From the cell containing the given text, extract its center point as (X, Y) coordinate. 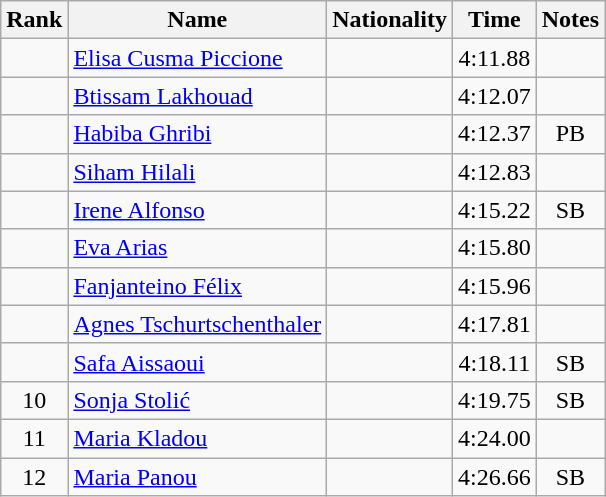
Time (494, 20)
Irene Alfonso (198, 210)
Siham Hilali (198, 172)
Maria Kladou (198, 438)
4:17.81 (494, 324)
Eva Arias (198, 248)
4:15.96 (494, 286)
Elisa Cusma Piccione (198, 58)
4:11.88 (494, 58)
10 (34, 400)
12 (34, 477)
4:18.11 (494, 362)
Nationality (390, 20)
Habiba Ghribi (198, 134)
Btissam Lakhouad (198, 96)
4:12.37 (494, 134)
Sonja Stolić (198, 400)
4:19.75 (494, 400)
Rank (34, 20)
4:15.80 (494, 248)
PB (570, 134)
11 (34, 438)
4:26.66 (494, 477)
Fanjanteino Félix (198, 286)
Maria Panou (198, 477)
4:12.07 (494, 96)
Name (198, 20)
Agnes Tschurtschenthaler (198, 324)
4:15.22 (494, 210)
Notes (570, 20)
4:12.83 (494, 172)
4:24.00 (494, 438)
Safa Aissaoui (198, 362)
